Search for the cell housing the specified text and yield its [X, Y] center coordinate. 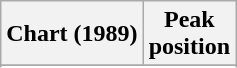
Chart (1989) [72, 34]
Peakposition [189, 34]
